Identify which cell holds the provided text, then report its [x, y] central coordinate. 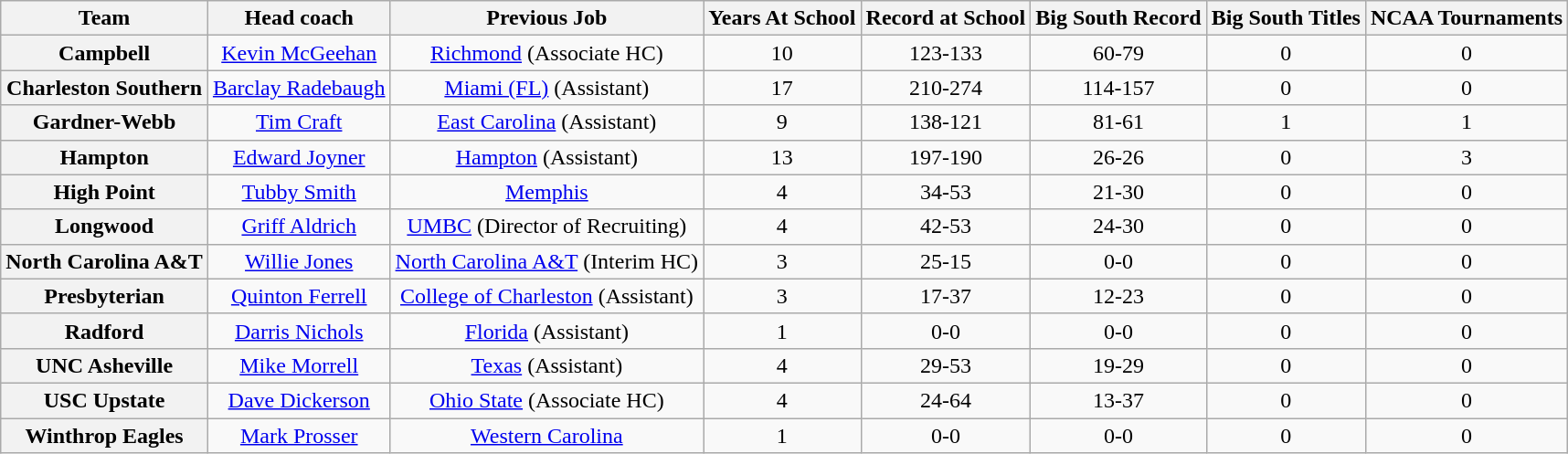
Team [104, 18]
Florida (Assistant) [546, 331]
34-53 [946, 192]
Griff Aldrich [299, 227]
81-61 [1118, 122]
Hampton (Assistant) [546, 157]
NCAA Tournaments [1466, 18]
UNC Asheville [104, 365]
Head coach [299, 18]
Tubby Smith [299, 192]
210-274 [946, 88]
College of Charleston (Assistant) [546, 296]
North Carolina A&T (Interim HC) [546, 261]
Texas (Assistant) [546, 365]
Presbyterian [104, 296]
24-30 [1118, 227]
Big South Titles [1286, 18]
Charleston Southern [104, 88]
Winthrop Eagles [104, 436]
26-26 [1118, 157]
24-64 [946, 400]
10 [782, 53]
19-29 [1118, 365]
Mark Prosser [299, 436]
Willie Jones [299, 261]
9 [782, 122]
Quinton Ferrell [299, 296]
East Carolina (Assistant) [546, 122]
Western Carolina [546, 436]
13-37 [1118, 400]
North Carolina A&T [104, 261]
Memphis [546, 192]
Ohio State (Associate HC) [546, 400]
29-53 [946, 365]
17-37 [946, 296]
Barclay Radebaugh [299, 88]
Big South Record [1118, 18]
Longwood [104, 227]
Record at School [946, 18]
Tim Craft [299, 122]
197-190 [946, 157]
60-79 [1118, 53]
Gardner-Webb [104, 122]
Mike Morrell [299, 365]
13 [782, 157]
138-121 [946, 122]
UMBC (Director of Recruiting) [546, 227]
Dave Dickerson [299, 400]
12-23 [1118, 296]
123-133 [946, 53]
Years At School [782, 18]
High Point [104, 192]
Darris Nichols [299, 331]
USC Upstate [104, 400]
42-53 [946, 227]
Miami (FL) (Assistant) [546, 88]
Radford [104, 331]
Hampton [104, 157]
21-30 [1118, 192]
Edward Joyner [299, 157]
Kevin McGeehan [299, 53]
Previous Job [546, 18]
25-15 [946, 261]
17 [782, 88]
Richmond (Associate HC) [546, 53]
114-157 [1118, 88]
Campbell [104, 53]
